For the text-containing cell, return its midpoint in (x, y) coordinate format. 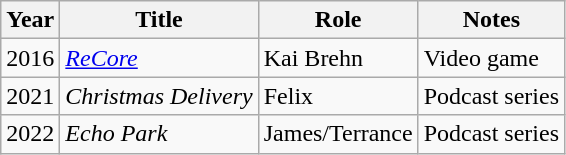
2021 (30, 96)
2022 (30, 134)
2016 (30, 58)
James/Terrance (338, 134)
ReCore (159, 58)
Notes (491, 20)
Role (338, 20)
Felix (338, 96)
Year (30, 20)
Christmas Delivery (159, 96)
Video game (491, 58)
Title (159, 20)
Echo Park (159, 134)
Kai Brehn (338, 58)
